Provide the (X, Y) coordinate of the cell's center where the given text is located.  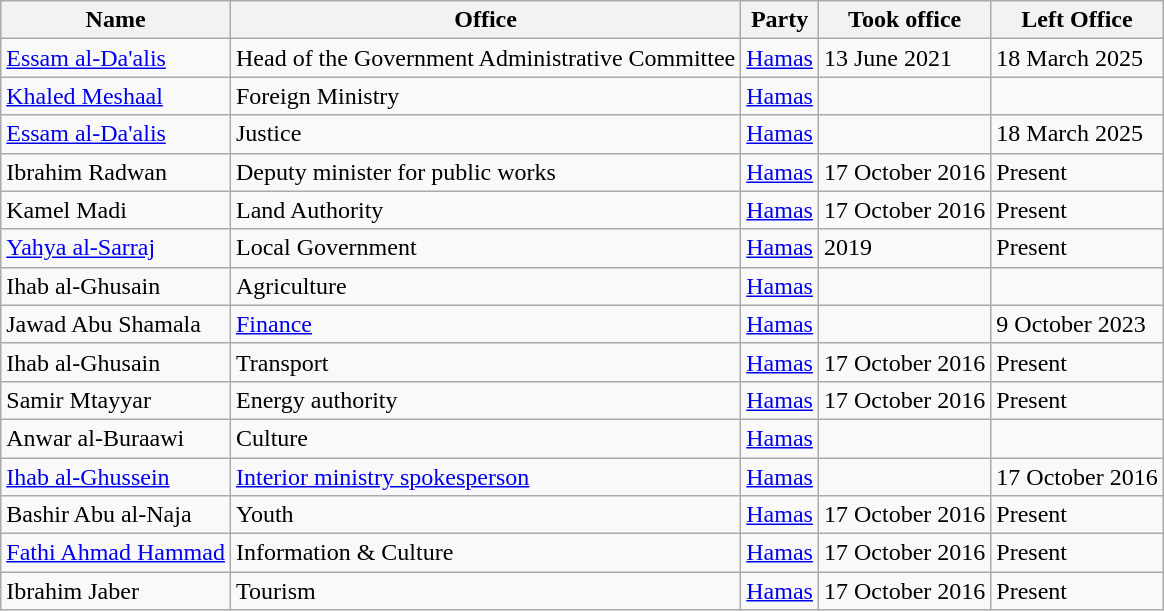
Fathi Ahmad Hammad (116, 553)
Office (485, 20)
Yahya al-Sarraj (116, 248)
Finance (485, 324)
Jawad Abu Shamala (116, 324)
Land Authority (485, 210)
Interior ministry spokesperson (485, 477)
Name (116, 20)
Deputy minister for public works (485, 172)
13 June 2021 (904, 58)
Ihab al-Ghussein (116, 477)
9 October 2023 (1077, 324)
Agriculture (485, 286)
Culture (485, 438)
Took office (904, 20)
Tourism (485, 591)
Anwar al-Buraawi (116, 438)
Left Office (1077, 20)
Ibrahim Jaber (116, 591)
Information & Culture (485, 553)
Khaled Meshaal (116, 96)
Justice (485, 134)
Ibrahim Radwan (116, 172)
Kamel Madi (116, 210)
Head of the Government Administrative Committee (485, 58)
Local Government (485, 248)
Transport (485, 362)
Party (780, 20)
Foreign Ministry (485, 96)
Youth (485, 515)
Energy authority (485, 400)
2019 (904, 248)
Samir Mtayyar (116, 400)
Bashir Abu al-Naja (116, 515)
